Capture the cell that displays the provided text and extract its (X, Y) central coordinate. 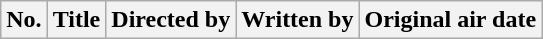
Written by (298, 20)
Original air date (450, 20)
Directed by (171, 20)
Title (76, 20)
No. (24, 20)
